Pinpoint the cell where the given text exists, returning its (x, y) midpoint coordinate. 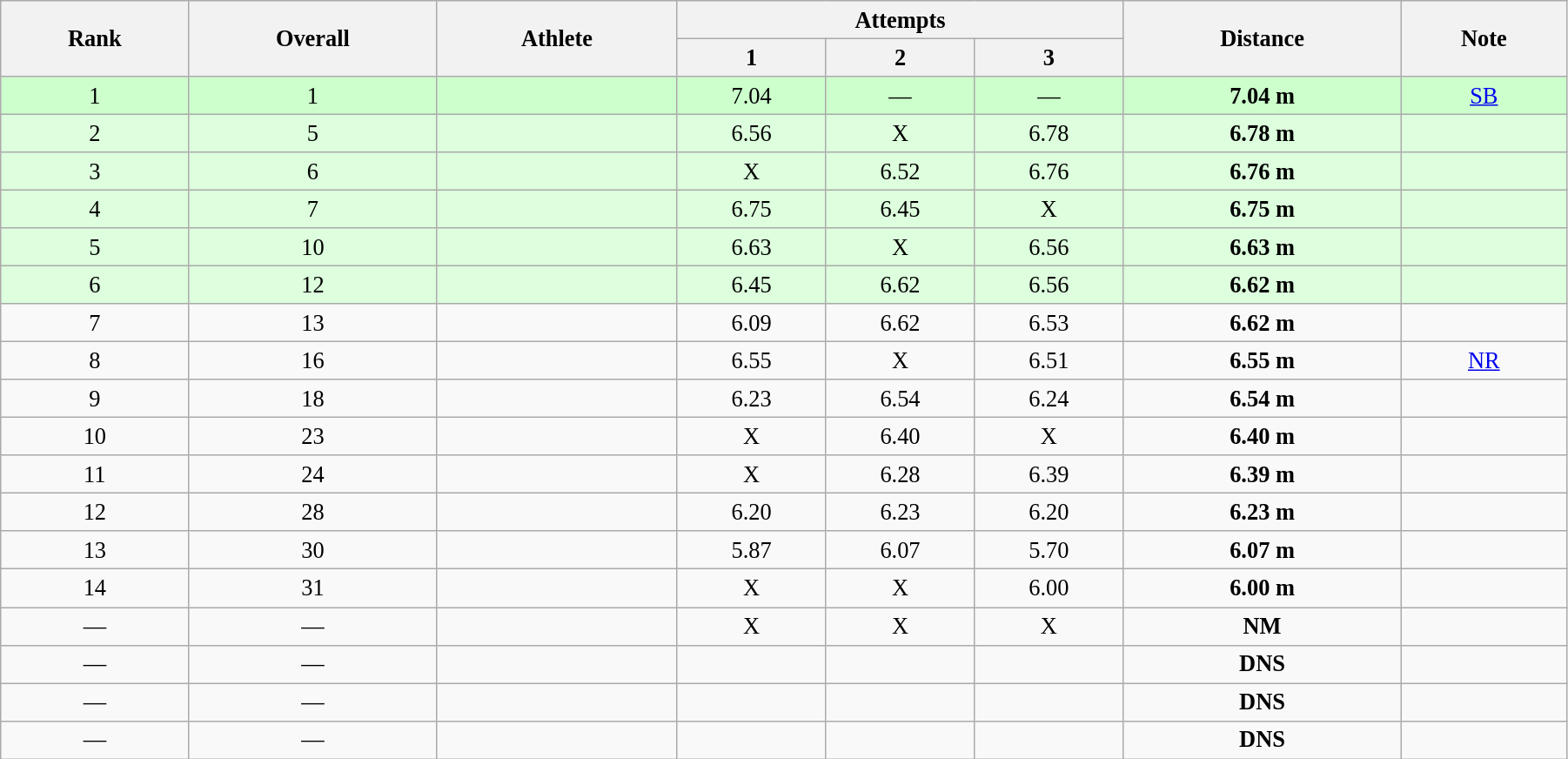
6.52 (900, 171)
16 (313, 360)
28 (313, 512)
6.76 (1049, 171)
6.00 (1049, 588)
6.00 m (1262, 588)
6.24 (1049, 399)
30 (313, 550)
Distance (1262, 38)
7.04 m (1262, 95)
18 (313, 399)
Note (1484, 38)
23 (313, 436)
6.63 (752, 247)
6.40 (900, 436)
6.63 m (1262, 247)
7.04 (752, 95)
Athlete (557, 38)
6.40 m (1262, 436)
5.70 (1049, 550)
6.78 m (1262, 133)
6.75 m (1262, 209)
Overall (313, 38)
6.76 m (1262, 171)
8 (95, 360)
6.23 m (1262, 512)
Attempts (900, 19)
Rank (95, 38)
NR (1484, 360)
6.09 (752, 323)
6.07 (900, 550)
6.75 (752, 209)
14 (95, 588)
NM (1262, 626)
6.53 (1049, 323)
6.54 m (1262, 399)
6.51 (1049, 360)
6.07 m (1262, 550)
31 (313, 588)
6.54 (900, 399)
6.28 (900, 474)
6.78 (1049, 133)
11 (95, 474)
5.87 (752, 550)
24 (313, 474)
6.55 m (1262, 360)
9 (95, 399)
6.39 (1049, 474)
6.55 (752, 360)
4 (95, 209)
SB (1484, 95)
6.39 m (1262, 474)
